Provide the [x, y] coordinate of the cell's center where the given text is located.  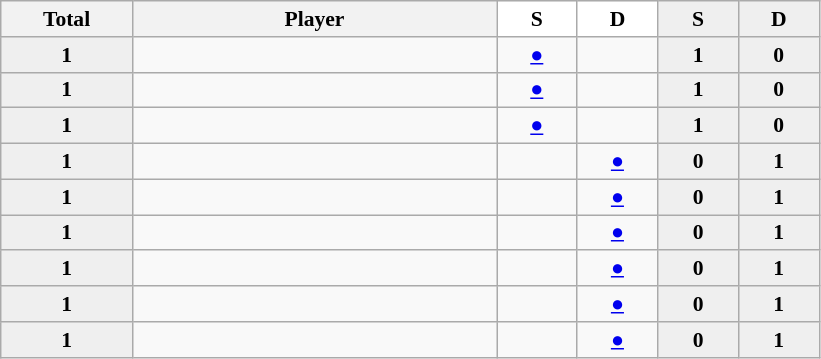
Player [314, 19]
Total [67, 19]
